Scan for the cell matching the given text and deliver its (x, y) coordinate at center. 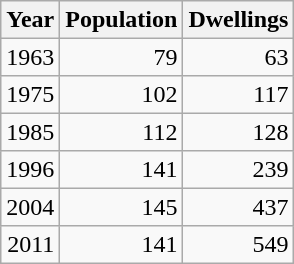
117 (238, 94)
549 (238, 244)
1996 (30, 170)
2004 (30, 206)
Year (30, 20)
102 (122, 94)
Dwellings (238, 20)
2011 (30, 244)
437 (238, 206)
Population (122, 20)
239 (238, 170)
79 (122, 56)
63 (238, 56)
128 (238, 132)
112 (122, 132)
1985 (30, 132)
145 (122, 206)
1963 (30, 56)
1975 (30, 94)
